Extract the [X, Y] coordinate from the center of the cell holding the provided text.  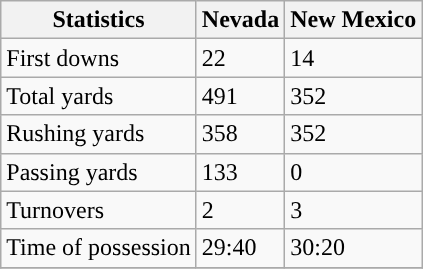
Turnovers [99, 210]
14 [354, 58]
Passing yards [99, 172]
2 [240, 210]
Total yards [99, 96]
New Mexico [354, 20]
First downs [99, 58]
491 [240, 96]
Rushing yards [99, 134]
0 [354, 172]
22 [240, 58]
3 [354, 210]
Statistics [99, 20]
29:40 [240, 248]
Nevada [240, 20]
30:20 [354, 248]
Time of possession [99, 248]
358 [240, 134]
133 [240, 172]
